Locate the cell with the specified text and output its [X, Y] center coordinate. 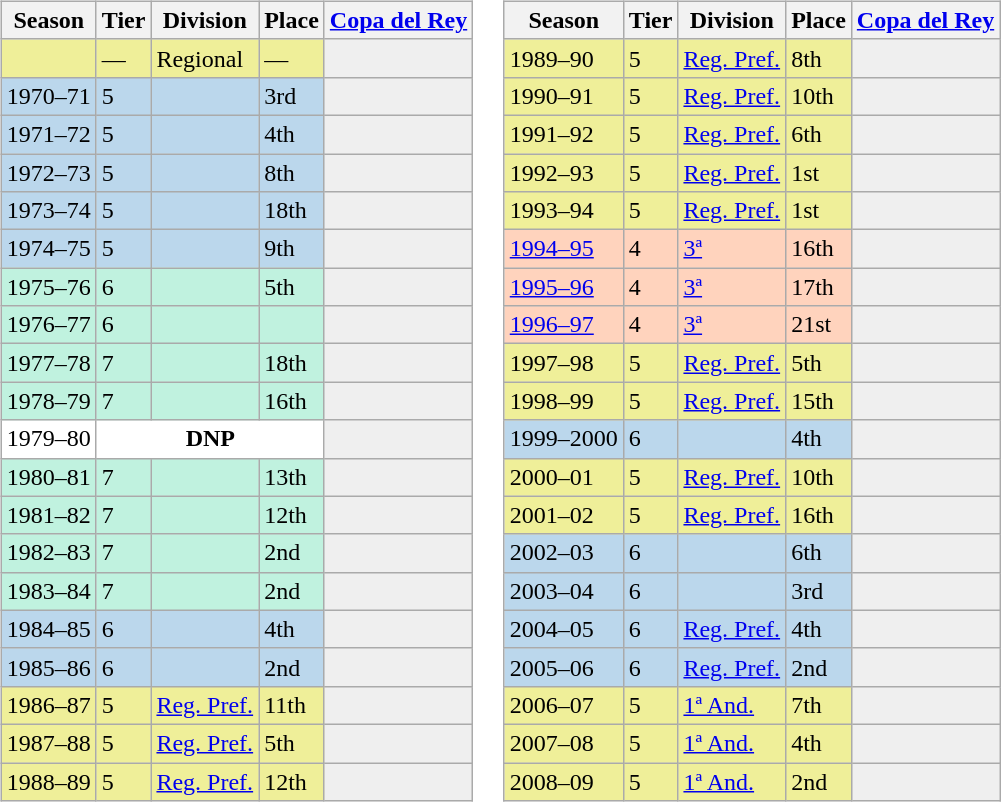
1983–84 [48, 591]
1994–95 [564, 249]
1970–71 [48, 96]
DNP [210, 439]
1995–96 [564, 287]
1972–73 [48, 173]
2003–04 [564, 591]
9th [292, 249]
1989–90 [564, 58]
1993–94 [564, 211]
2002–03 [564, 553]
1997–98 [564, 363]
17th [819, 287]
21st [819, 325]
1985–86 [48, 667]
1987–88 [48, 743]
2004–05 [564, 629]
1980–81 [48, 477]
1991–92 [564, 134]
7th [819, 705]
15th [819, 401]
1971–72 [48, 134]
1998–99 [564, 401]
1977–78 [48, 363]
13th [292, 477]
1978–79 [48, 401]
1990–91 [564, 96]
2001–02 [564, 515]
1999–2000 [564, 439]
1986–87 [48, 705]
1981–82 [48, 515]
1992–93 [564, 173]
Regional [205, 58]
2007–08 [564, 743]
1979–80 [48, 439]
1976–77 [48, 325]
1996–97 [564, 325]
1984–85 [48, 629]
1973–74 [48, 211]
1982–83 [48, 553]
2008–09 [564, 781]
2000–01 [564, 477]
1975–76 [48, 287]
1974–75 [48, 249]
2005–06 [564, 667]
2006–07 [564, 705]
1988–89 [48, 781]
11th [292, 705]
